Return the (X, Y) coordinate for the center point of the cell that contains the specified text.  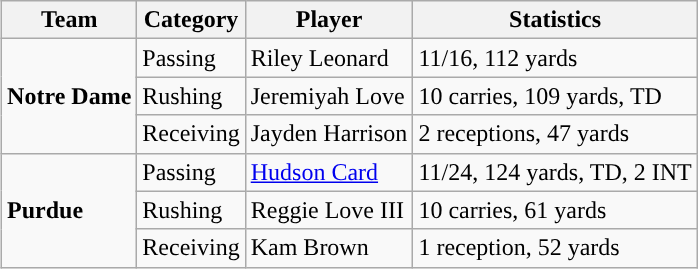
Reggie Love III (329, 210)
Hudson Card (329, 172)
1 reception, 52 yards (555, 248)
Statistics (555, 20)
Riley Leonard (329, 58)
11/16, 112 yards (555, 58)
10 carries, 61 yards (555, 210)
Category (191, 20)
Team (70, 20)
10 carries, 109 yards, TD (555, 96)
Player (329, 20)
Purdue (70, 210)
Kam Brown (329, 248)
2 receptions, 47 yards (555, 134)
11/24, 124 yards, TD, 2 INT (555, 172)
Jeremiyah Love (329, 96)
Jayden Harrison (329, 134)
Notre Dame (70, 96)
